From the cell containing the given text, extract its center point as [x, y] coordinate. 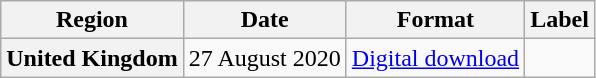
Date [264, 20]
Digital download [435, 58]
Label [560, 20]
27 August 2020 [264, 58]
Format [435, 20]
United Kingdom [92, 58]
Region [92, 20]
